Return [X, Y] of the center of cell containing provided text 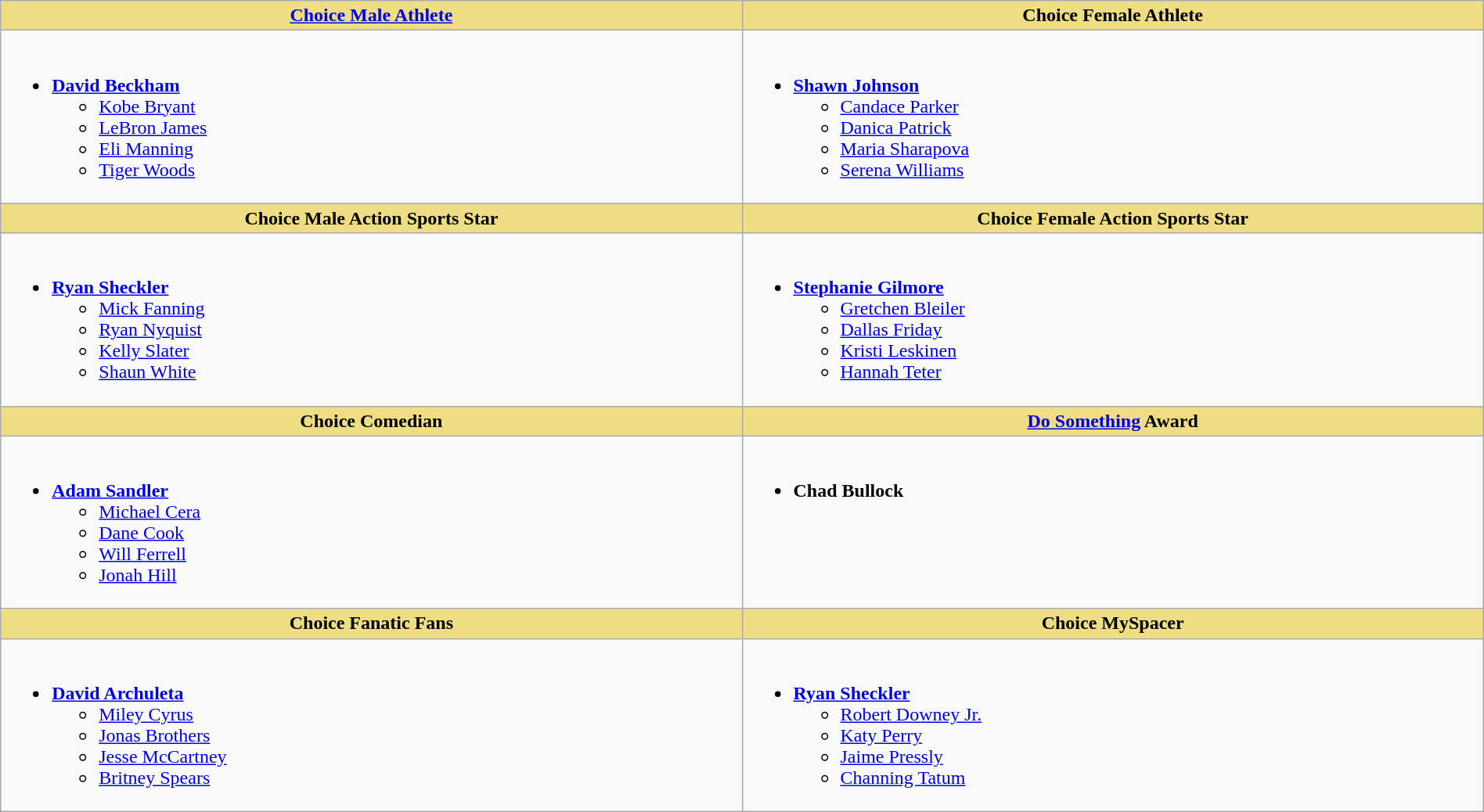
Chad Bullock [1113, 523]
Choice Male Athlete [371, 16]
Choice Female Action Sports Star [1113, 218]
Ryan ShecklerRobert Downey Jr.Katy PerryJaime PresslyChanning Tatum [1113, 724]
David ArchuletaMiley CyrusJonas BrothersJesse McCartneyBritney Spears [371, 724]
Choice Fanatic Fans [371, 623]
Choice Male Action Sports Star [371, 218]
Stephanie GilmoreGretchen BleilerDallas FridayKristi LeskinenHannah Teter [1113, 319]
Ryan ShecklerMick FanningRyan NyquistKelly SlaterShaun White [371, 319]
Choice Female Athlete [1113, 16]
David BeckhamKobe BryantLeBron JamesEli ManningTiger Woods [371, 117]
Choice Comedian [371, 421]
Do Something Award [1113, 421]
Shawn JohnsonCandace ParkerDanica PatrickMaria SharapovaSerena Williams [1113, 117]
Choice MySpacer [1113, 623]
Adam SandlerMichael CeraDane CookWill FerrellJonah Hill [371, 523]
